Find where the given text appears and provide that cell's center as [X, Y] coordinate. 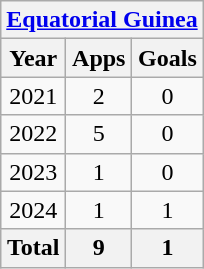
Equatorial Guinea [102, 20]
2021 [34, 96]
Apps [99, 58]
Year [34, 58]
2022 [34, 134]
2 [99, 96]
Goals [168, 58]
9 [99, 248]
2024 [34, 210]
Total [34, 248]
5 [99, 134]
2023 [34, 172]
